Output the (X, Y) coordinate of the center of the cell containing the given text.  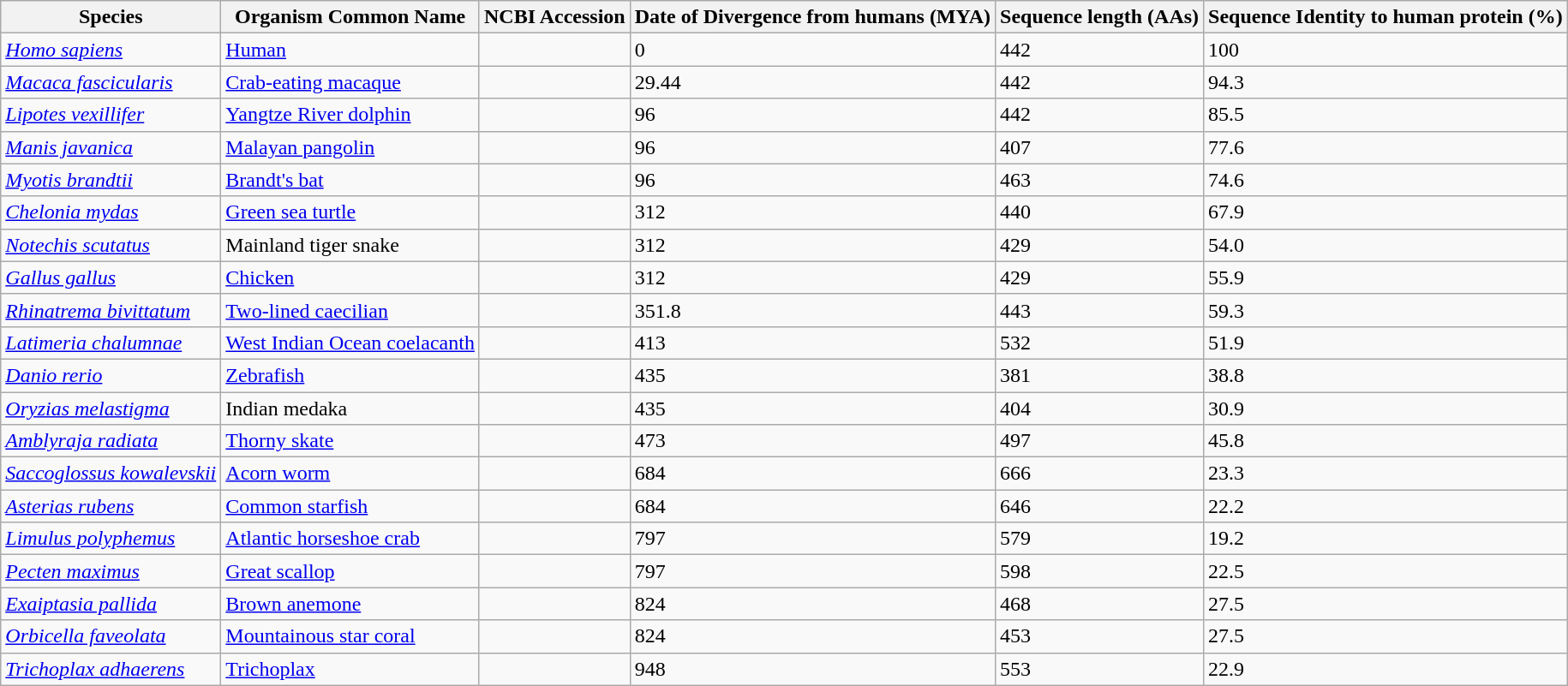
Crab-eating macaque (350, 82)
NCBI Accession (554, 17)
553 (1100, 669)
453 (1100, 636)
463 (1100, 180)
Great scallop (350, 571)
Zebrafish (350, 375)
381 (1100, 375)
Organism Common Name (350, 17)
22.5 (1386, 571)
29.44 (812, 82)
Sequence length (AAs) (1100, 17)
Amblyraja radiata (111, 441)
59.3 (1386, 310)
23.3 (1386, 474)
Asterias rubens (111, 506)
Mountainous star coral (350, 636)
Manis javanica (111, 147)
948 (812, 669)
Species (111, 17)
Rhinatrema bivittatum (111, 310)
Malayan pangolin (350, 147)
Notechis scutatus (111, 245)
55.9 (1386, 277)
22.2 (1386, 506)
54.0 (1386, 245)
Macaca fascicularis (111, 82)
666 (1100, 474)
Exaiptasia pallida (111, 604)
Trichoplax adhaerens (111, 669)
Brandt's bat (350, 180)
Common starfish (350, 506)
30.9 (1386, 409)
646 (1100, 506)
Limulus polyphemus (111, 539)
77.6 (1386, 147)
19.2 (1386, 539)
67.9 (1386, 212)
Latimeria chalumnae (111, 343)
Atlantic horseshoe crab (350, 539)
22.9 (1386, 669)
85.5 (1386, 115)
45.8 (1386, 441)
Sequence Identity to human protein (%) (1386, 17)
579 (1100, 539)
Myotis brandtii (111, 180)
38.8 (1386, 375)
51.9 (1386, 343)
Danio rerio (111, 375)
Oryzias melastigma (111, 409)
Lipotes vexillifer (111, 115)
Human (350, 50)
West Indian Ocean coelacanth (350, 343)
74.6 (1386, 180)
404 (1100, 409)
0 (812, 50)
407 (1100, 147)
413 (812, 343)
Indian medaka (350, 409)
Chelonia mydas (111, 212)
Homo sapiens (111, 50)
100 (1386, 50)
Brown anemone (350, 604)
468 (1100, 604)
440 (1100, 212)
94.3 (1386, 82)
Orbicella faveolata (111, 636)
Saccoglossus kowalevskii (111, 474)
351.8 (812, 310)
Two-lined caecilian (350, 310)
Pecten maximus (111, 571)
Date of Divergence from humans (MYA) (812, 17)
443 (1100, 310)
598 (1100, 571)
Acorn worm (350, 474)
Trichoplax (350, 669)
497 (1100, 441)
Green sea turtle (350, 212)
Yangtze River dolphin (350, 115)
Mainland tiger snake (350, 245)
Gallus gallus (111, 277)
Thorny skate (350, 441)
532 (1100, 343)
Chicken (350, 277)
473 (812, 441)
